Pinpoint the cell where the given text exists, returning its [X, Y] midpoint coordinate. 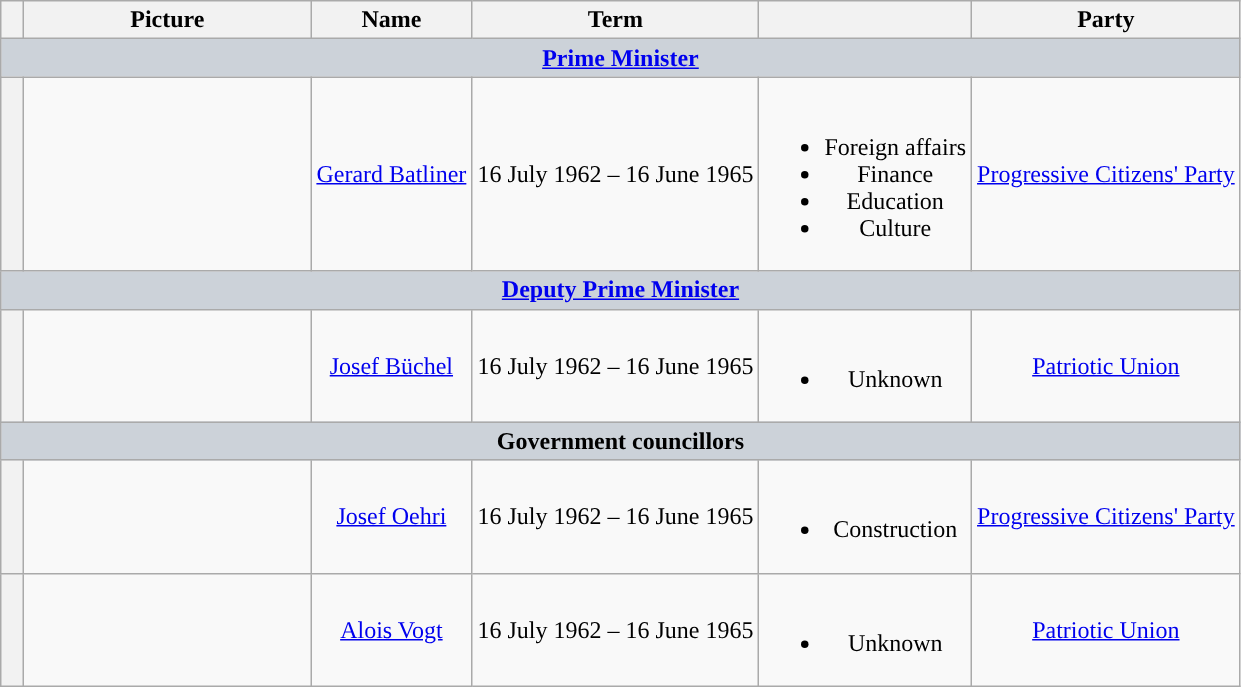
Term [616, 20]
Foreign affairsFinanceEducationCulture [866, 174]
Construction [866, 516]
Alois Vogt [392, 630]
Deputy Prime Minister [620, 290]
Josef Oehri [392, 516]
Party [1106, 20]
Josef Büchel [392, 366]
Prime Minister [620, 58]
Government councillors [620, 441]
Gerard Batliner [392, 174]
Name [392, 20]
Picture [168, 20]
